Return [X, Y] of the center of cell containing provided text 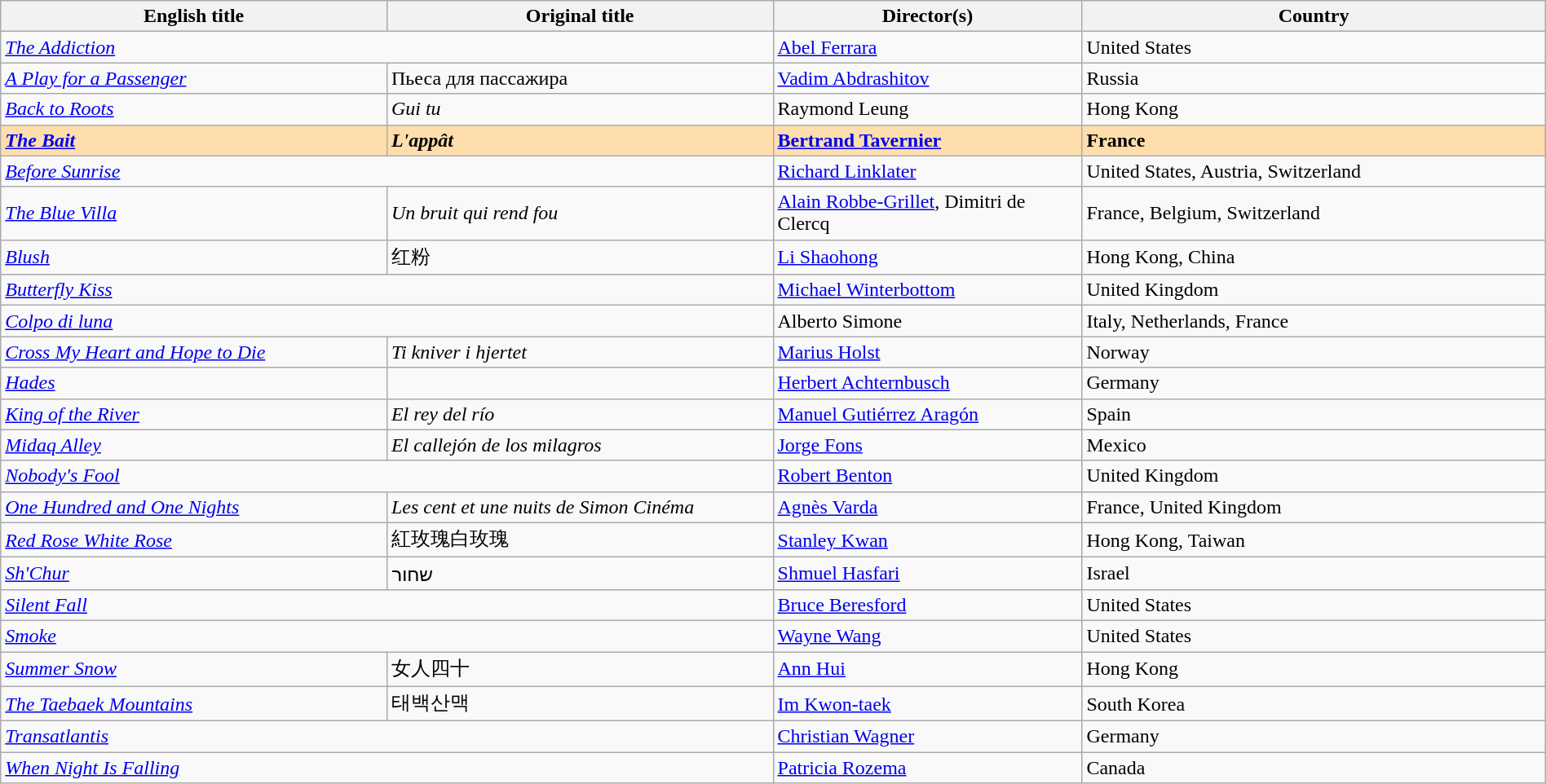
Marius Holst [928, 352]
Canada [1314, 768]
Silent Fall [386, 605]
Sh'Chur [194, 574]
Ann Hui [928, 670]
El rey del río [580, 414]
The Addiction [386, 47]
Herbert Achternbusch [928, 383]
태백산맥 [580, 704]
When Night Is Falling [386, 768]
L'appât [580, 140]
Richard Linklater [928, 171]
Alberto Simone [928, 321]
Original title [580, 16]
女人四十 [580, 670]
Wayne Wang [928, 636]
Un bruit qui rend fou [580, 214]
Stanley Kwan [928, 540]
红粉 [580, 258]
Jorge Fons [928, 445]
El callejón de los milagros [580, 445]
United States, Austria, Switzerland [1314, 171]
Israel [1314, 574]
English title [194, 16]
Before Sunrise [386, 171]
The Blue Villa [194, 214]
Bruce Beresford [928, 605]
Transatlantis [386, 737]
Li Shaohong [928, 258]
Butterfly Kiss [386, 290]
Im Kwon-taek [928, 704]
A Play for a Passenger [194, 78]
Hong Kong, Taiwan [1314, 540]
Alain Robbe-Grillet, Dimitri de Clercq [928, 214]
Bertrand Tavernier [928, 140]
Cross My Heart and Hope to Die [194, 352]
Back to Roots [194, 109]
Raymond Leung [928, 109]
France [1314, 140]
Gui tu [580, 109]
Summer Snow [194, 670]
Vadim Abdrashitov [928, 78]
Hong Kong, China [1314, 258]
שחור [580, 574]
Michael Winterbottom [928, 290]
Country [1314, 16]
Norway [1314, 352]
Red Rose White Rose [194, 540]
Colpo di luna [386, 321]
The Taebaek Mountains [194, 704]
紅玫瑰白玫瑰 [580, 540]
King of the River [194, 414]
Director(s) [928, 16]
France, United Kingdom [1314, 507]
France, Belgium, Switzerland [1314, 214]
Christian Wagner [928, 737]
Hades [194, 383]
Blush [194, 258]
Patricia Rozema [928, 768]
Les cent et une nuits de Simon Cinéma [580, 507]
Shmuel Hasfari [928, 574]
Ti kniver i hjertet [580, 352]
Manuel Gutiérrez Aragón [928, 414]
Mexico [1314, 445]
One Hundred and One Nights [194, 507]
Agnès Varda [928, 507]
South Korea [1314, 704]
Italy, Netherlands, France [1314, 321]
Robert Benton [928, 476]
Nobody's Fool [386, 476]
The Bait [194, 140]
Пьеса для пассажира [580, 78]
Abel Ferrara [928, 47]
Midaq Alley [194, 445]
Spain [1314, 414]
Smoke [386, 636]
Russia [1314, 78]
